Detect which cell encompasses the target text, then output its (x, y) center coordinate. 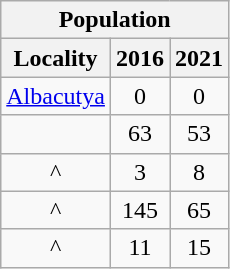
3 (140, 172)
11 (140, 248)
15 (200, 248)
2021 (200, 58)
65 (200, 210)
Locality (56, 58)
Population (115, 20)
Albacutya (56, 96)
8 (200, 172)
145 (140, 210)
53 (200, 134)
2016 (140, 58)
63 (140, 134)
